Return (x, y) of the center of cell containing provided text 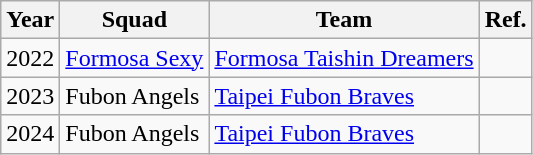
Squad (134, 20)
Formosa Sexy (134, 58)
Team (344, 20)
Year (30, 20)
2024 (30, 134)
2023 (30, 96)
Formosa Taishin Dreamers (344, 58)
Ref. (506, 20)
2022 (30, 58)
